Locate the cell with the specified text and output its (X, Y) center coordinate. 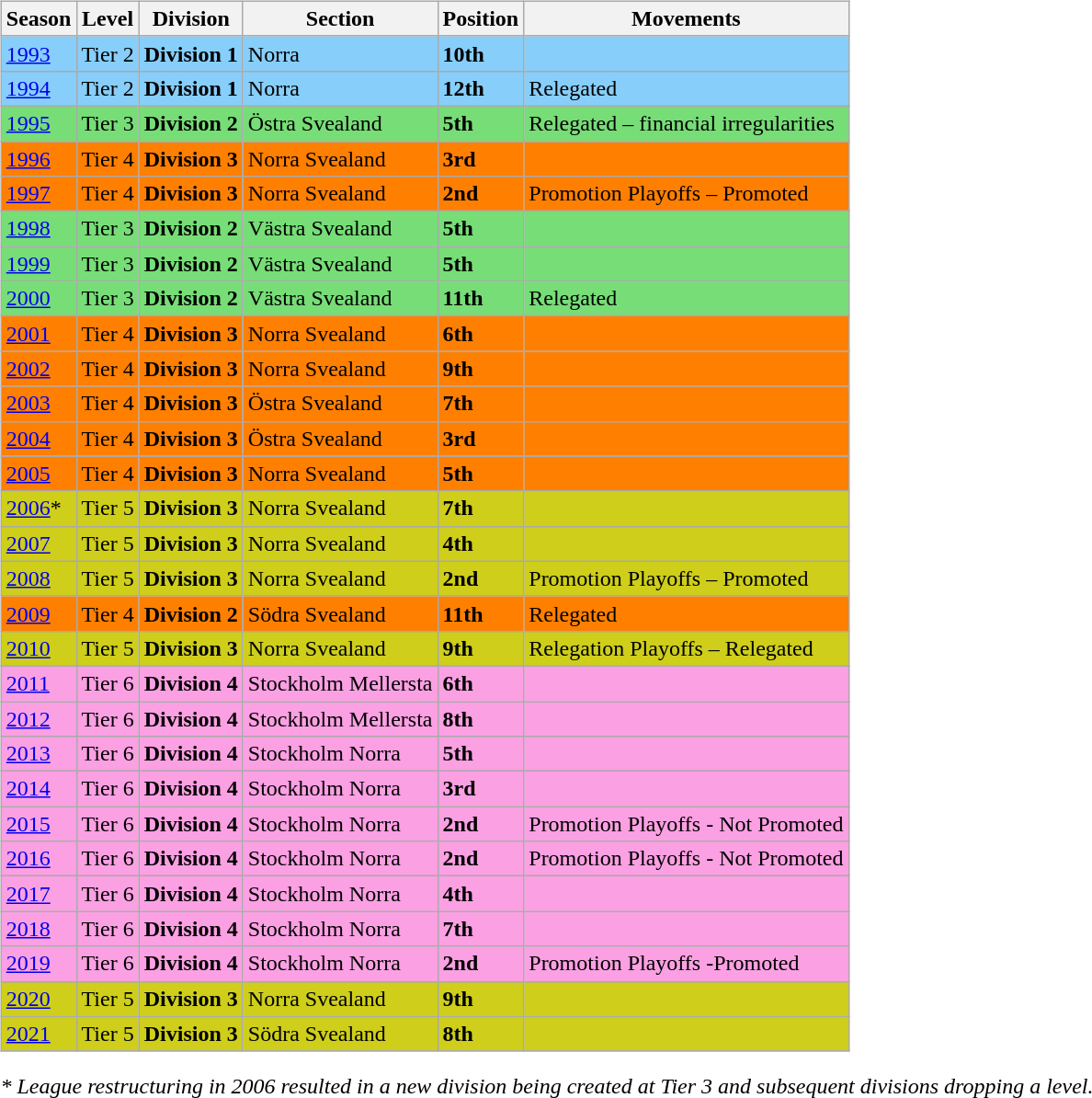
1995 (39, 123)
1997 (39, 194)
1993 (39, 53)
2002 (39, 369)
1998 (39, 229)
Relegated – financial irregularities (686, 123)
1994 (39, 88)
2007 (39, 543)
2018 (39, 929)
2004 (39, 439)
2012 (39, 718)
2016 (39, 859)
2008 (39, 578)
2010 (39, 648)
1999 (39, 264)
Movements (686, 18)
Section (340, 18)
12th (481, 88)
Promotion Playoffs -Promoted (686, 964)
Season (39, 18)
Relegation Playoffs – Relegated (686, 648)
2017 (39, 894)
10th (481, 53)
2021 (39, 1034)
2006* (39, 509)
2001 (39, 334)
2014 (39, 789)
2013 (39, 754)
1996 (39, 159)
2011 (39, 683)
Level (108, 18)
2009 (39, 613)
2003 (39, 404)
2000 (39, 299)
2005 (39, 474)
2019 (39, 964)
2020 (39, 999)
Division (191, 18)
Position (481, 18)
2015 (39, 824)
